Find where the given text appears and provide that cell's center as (x, y) coordinate. 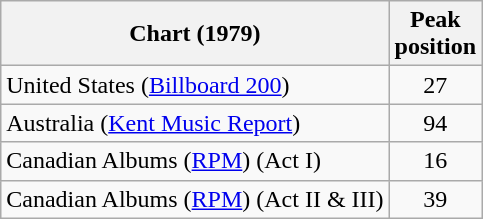
39 (435, 199)
Peakposition (435, 34)
Australia (Kent Music Report) (195, 123)
94 (435, 123)
United States (Billboard 200) (195, 85)
27 (435, 85)
Canadian Albums (RPM) (Act I) (195, 161)
Chart (1979) (195, 34)
16 (435, 161)
Canadian Albums (RPM) (Act II & III) (195, 199)
